Scan for the cell matching the given text and deliver its [x, y] coordinate at center. 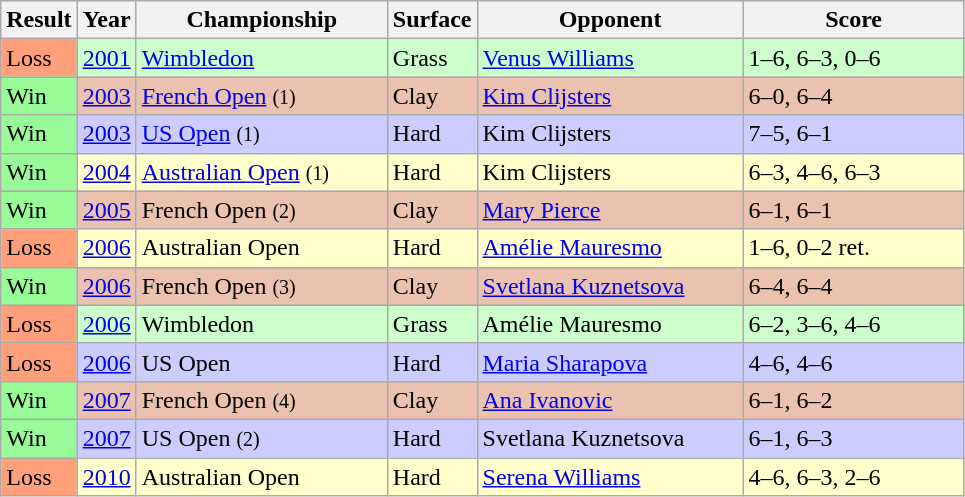
Result [39, 20]
Venus Williams [610, 58]
Serena Williams [610, 477]
Score [854, 20]
US Open [262, 362]
Surface [432, 20]
Ana Ivanovic [610, 400]
French Open (4) [262, 400]
6–3, 4–6, 6–3 [854, 172]
6–1, 6–2 [854, 400]
6–2, 3–6, 4–6 [854, 324]
Opponent [610, 20]
US Open (1) [262, 134]
6–0, 6–4 [854, 96]
Year [106, 20]
2004 [106, 172]
6–4, 6–4 [854, 286]
Australian Open (1) [262, 172]
French Open (2) [262, 210]
2010 [106, 477]
2001 [106, 58]
1–6, 6–3, 0–6 [854, 58]
4–6, 4–6 [854, 362]
French Open (1) [262, 96]
2005 [106, 210]
4–6, 6–3, 2–6 [854, 477]
1–6, 0–2 ret. [854, 248]
Maria Sharapova [610, 362]
6–1, 6–1 [854, 210]
7–5, 6–1 [854, 134]
Championship [262, 20]
Mary Pierce [610, 210]
US Open (2) [262, 438]
French Open (3) [262, 286]
6–1, 6–3 [854, 438]
